Pinpoint the cell where the given text exists, returning its (x, y) midpoint coordinate. 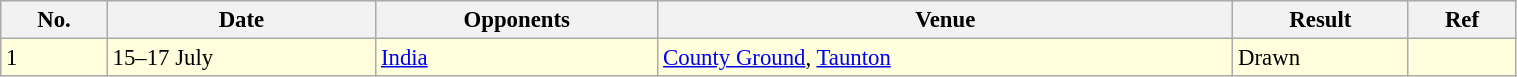
1 (54, 58)
Result (1320, 20)
No. (54, 20)
Drawn (1320, 58)
Date (241, 20)
Opponents (517, 20)
15–17 July (241, 58)
County Ground, Taunton (946, 58)
India (517, 58)
Ref (1462, 20)
Venue (946, 20)
